Identify which cell holds the provided text, then report its (X, Y) central coordinate. 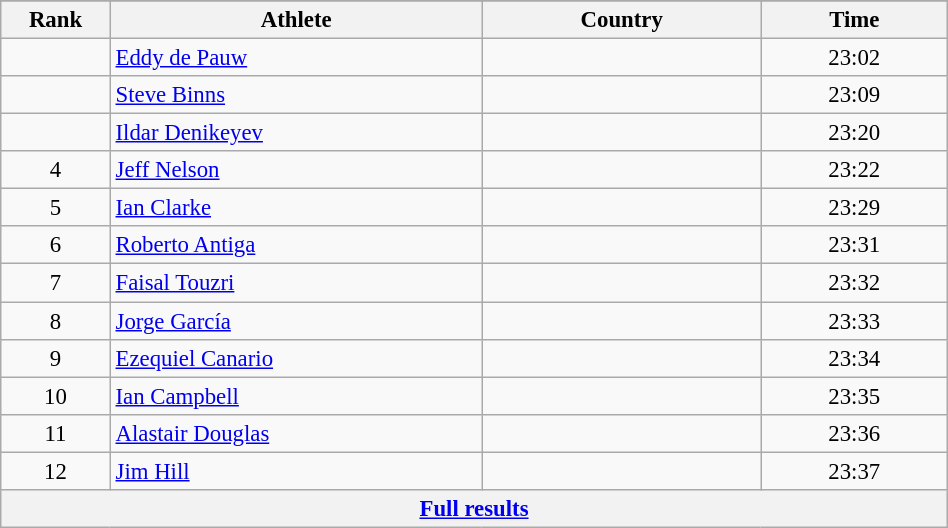
Jim Hill (296, 471)
23:33 (854, 321)
Roberto Antiga (296, 245)
Ian Clarke (296, 208)
23:31 (854, 245)
Faisal Touzri (296, 283)
Ildar Denikeyev (296, 133)
23:29 (854, 208)
Full results (474, 509)
23:34 (854, 358)
11 (56, 433)
Alastair Douglas (296, 433)
5 (56, 208)
23:32 (854, 283)
23:35 (854, 396)
8 (56, 321)
Ian Campbell (296, 396)
23:02 (854, 58)
10 (56, 396)
23:37 (854, 471)
7 (56, 283)
Jorge García (296, 321)
4 (56, 170)
23:20 (854, 133)
Time (854, 20)
23:09 (854, 95)
6 (56, 245)
Rank (56, 20)
Jeff Nelson (296, 170)
Eddy de Pauw (296, 58)
12 (56, 471)
23:22 (854, 170)
Country (622, 20)
Steve Binns (296, 95)
Athlete (296, 20)
23:36 (854, 433)
9 (56, 358)
Ezequiel Canario (296, 358)
